Pinpoint the cell where the given text exists, returning its (X, Y) midpoint coordinate. 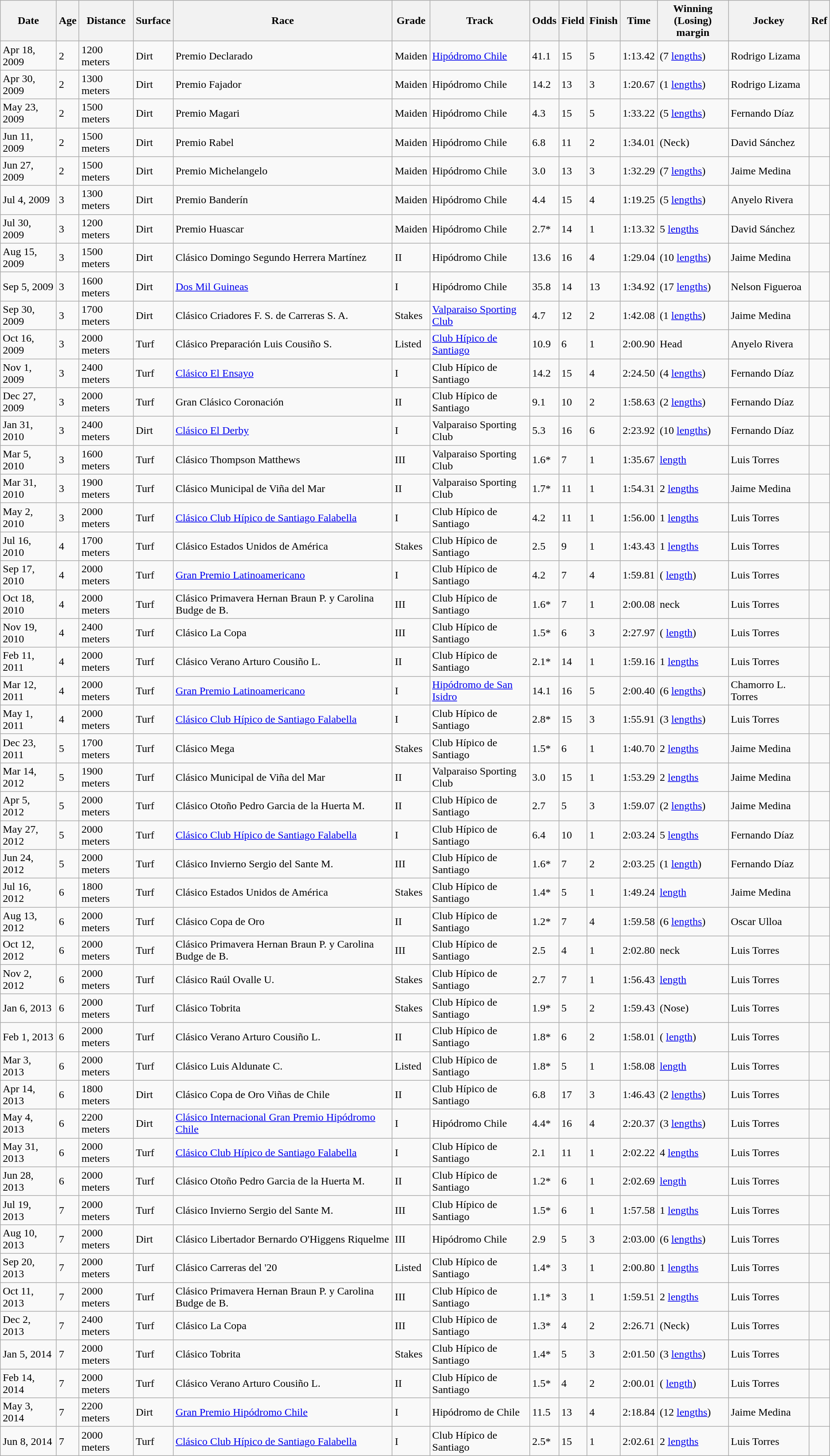
2:03.25 (639, 864)
Chamorro L. Torres (769, 690)
2:03.00 (639, 1239)
1:34.01 (639, 142)
Apr 5, 2012 (28, 806)
1:20.67 (639, 84)
4.3 (544, 114)
May 27, 2012 (28, 835)
1:29.04 (639, 257)
Clásico El Derby (283, 431)
(17 lengths) (693, 287)
Grade (411, 21)
2.5* (544, 1441)
2:00.80 (639, 1268)
1:58.63 (639, 402)
Distance (106, 21)
Clásico Copa de Oro (283, 922)
(12 lengths) (693, 1413)
Clásico Internacional Gran Premio Hipódromo Chile (283, 1123)
1:46.43 (639, 1095)
Feb 1, 2013 (28, 1037)
2:03.24 (639, 835)
Oscar Ulloa (769, 922)
4.4 (544, 200)
1:58.08 (639, 1066)
Jan 5, 2014 (28, 1355)
May 1, 2011 (28, 720)
4.7 (544, 315)
2:00.01 (639, 1383)
Winning(Losing) margin (693, 21)
41.1 (544, 56)
Dos Mil Guineas (283, 287)
1:59.07 (639, 806)
Nov 19, 2010 (28, 633)
Oct 11, 2013 (28, 1296)
5.3 (544, 431)
12 (573, 315)
2:02.69 (639, 1181)
Clásico Preparación Luis Cousiño S. (283, 344)
Clásico Domingo Segundo Herrera Martínez (283, 257)
Jul 16, 2012 (28, 893)
2:26.71 (639, 1326)
1:54.31 (639, 489)
Jun 28, 2013 (28, 1181)
6.4 (544, 835)
9.1 (544, 402)
Sep 20, 2013 (28, 1268)
Oct 16, 2009 (28, 344)
Jan 31, 2010 (28, 431)
1:42.08 (639, 315)
Jul 4, 2009 (28, 200)
Premio Banderín (283, 200)
Gran Premio Hipódromo Chile (283, 1413)
Aug 15, 2009 (28, 257)
May 3, 2014 (28, 1413)
Mar 5, 2010 (28, 460)
Dec 2, 2013 (28, 1326)
Jan 6, 2013 (28, 1008)
Sep 5, 2009 (28, 287)
Jul 19, 2013 (28, 1210)
14.1 (544, 690)
Nov 2, 2012 (28, 980)
1:13.32 (639, 229)
2.1* (544, 662)
2:00.90 (639, 344)
1:19.25 (639, 200)
Aug 13, 2012 (28, 922)
Jul 30, 2009 (28, 229)
Mar 14, 2012 (28, 777)
1:59.58 (639, 922)
13.6 (544, 257)
Nov 1, 2009 (28, 373)
1:43.43 (639, 547)
2:18.84 (639, 1413)
Jul 16, 2010 (28, 547)
Jun 27, 2009 (28, 171)
Odds (544, 21)
Gran Clásico Coronación (283, 402)
Apr 18, 2009 (28, 56)
Oct 18, 2010 (28, 604)
Field (573, 21)
4 lengths (693, 1153)
Hipódromo de San Isidro (480, 690)
Jockey (769, 21)
35.8 (544, 287)
Nelson Figueroa (769, 287)
1:56.43 (639, 980)
Clásico Thompson Matthews (283, 460)
1:55.91 (639, 720)
1:49.24 (639, 893)
1:34.92 (639, 287)
May 31, 2013 (28, 1153)
1:35.67 (639, 460)
Finish (604, 21)
Aug 10, 2013 (28, 1239)
Age (67, 21)
1:32.29 (639, 171)
Clásico Criadores F. S. de Carreras S. A. (283, 315)
9 (573, 547)
Dec 27, 2009 (28, 402)
Feb 11, 2011 (28, 662)
1:57.58 (639, 1210)
1:33.22 (639, 114)
2:02.80 (639, 950)
11.5 (544, 1413)
1:59.81 (639, 575)
Apr 30, 2009 (28, 84)
Jun 24, 2012 (28, 864)
2.7* (544, 229)
4.4* (544, 1123)
Clásico Carreras del '20 (283, 1268)
Track (480, 21)
Premio Michelangelo (283, 171)
Premio Rabel (283, 142)
Clásico Luis Aldunate C. (283, 1066)
1:56.00 (639, 517)
2.8* (544, 720)
Premio Fajador (283, 84)
Surface (153, 21)
Dec 23, 2011 (28, 748)
17 (573, 1095)
1:40.70 (639, 748)
2:27.97 (639, 633)
Oct 12, 2012 (28, 950)
Feb 14, 2014 (28, 1383)
2:00.08 (639, 604)
2.1 (544, 1153)
1:53.29 (639, 777)
2:02.61 (639, 1441)
1:58.01 (639, 1037)
Race (283, 21)
Premio Declarado (283, 56)
May 4, 2013 (28, 1123)
2:00.40 (639, 690)
1.9* (544, 1008)
1.3* (544, 1326)
2.9 (544, 1239)
2:24.50 (639, 373)
10.9 (544, 344)
1.1* (544, 1296)
Head (693, 344)
Premio Huascar (283, 229)
1:59.43 (639, 1008)
1:13.42 (639, 56)
2:01.50 (639, 1355)
2:02.22 (639, 1153)
2:23.92 (639, 431)
Jun 8, 2014 (28, 1441)
Clásico Copa de Oro Viñas de Chile (283, 1095)
Clásico Raúl Ovalle U. (283, 980)
(Nose) (693, 1008)
Ref (819, 21)
Hipódromo de Chile (480, 1413)
May 2, 2010 (28, 517)
Clásico El Ensayo (283, 373)
Clásico Libertador Bernardo O'Higgens Riquelme (283, 1239)
Date (28, 21)
(4 lengths) (693, 373)
Mar 12, 2011 (28, 690)
Sep 17, 2010 (28, 575)
Sep 30, 2009 (28, 315)
1.7* (544, 489)
Time (639, 21)
Premio Magari (283, 114)
Mar 3, 2013 (28, 1066)
Apr 14, 2013 (28, 1095)
2:20.37 (639, 1123)
1:59.16 (639, 662)
May 23, 2009 (28, 114)
Jun 11, 2009 (28, 142)
Mar 31, 2010 (28, 489)
Clásico Mega (283, 748)
(1 length) (693, 864)
1:59.51 (639, 1296)
